Search for the cell housing the specified text and yield its [X, Y] center coordinate. 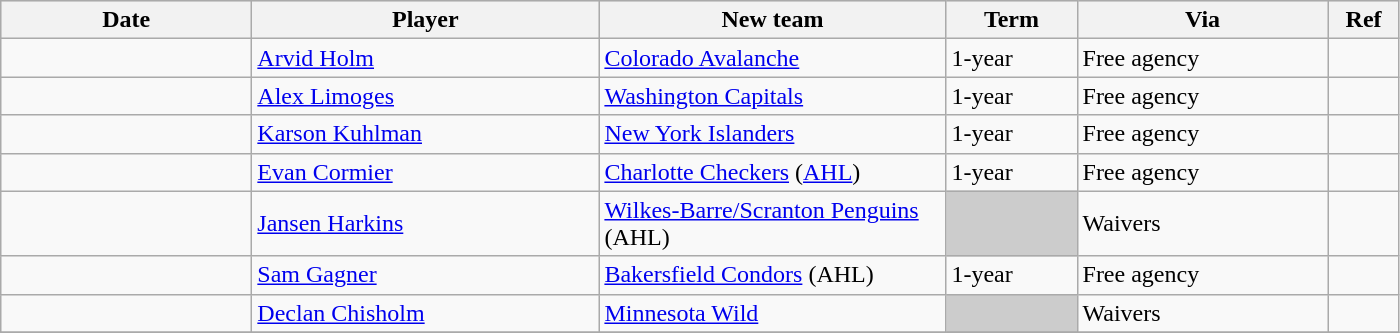
New York Islanders [772, 134]
Arvid Holm [426, 58]
Sam Gagner [426, 275]
Charlotte Checkers (AHL) [772, 172]
Evan Cormier [426, 172]
Date [126, 20]
Ref [1364, 20]
Bakersfield Condors (AHL) [772, 275]
New team [772, 20]
Minnesota Wild [772, 313]
Player [426, 20]
Wilkes-Barre/Scranton Penguins (AHL) [772, 224]
Jansen Harkins [426, 224]
Washington Capitals [772, 96]
Colorado Avalanche [772, 58]
Via [1202, 20]
Term [1012, 20]
Declan Chisholm [426, 313]
Alex Limoges [426, 96]
Karson Kuhlman [426, 134]
